For the text-containing cell, return its midpoint in (x, y) coordinate format. 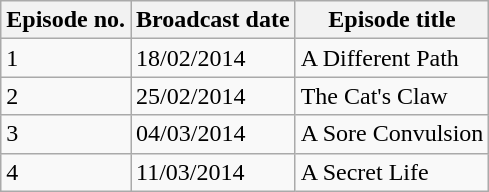
3 (66, 134)
A Sore Convulsion (392, 134)
Episode title (392, 20)
A Different Path (392, 58)
1 (66, 58)
4 (66, 172)
A Secret Life (392, 172)
18/02/2014 (214, 58)
Episode no. (66, 20)
The Cat's Claw (392, 96)
Broadcast date (214, 20)
04/03/2014 (214, 134)
2 (66, 96)
25/02/2014 (214, 96)
11/03/2014 (214, 172)
